Extract the [X, Y] coordinate from the center of the cell holding the provided text.  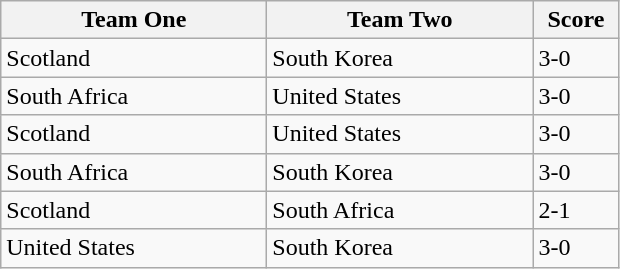
Team One [134, 20]
Team Two [400, 20]
2-1 [576, 210]
Score [576, 20]
